Find where the given text appears and provide that cell's center as (X, Y) coordinate. 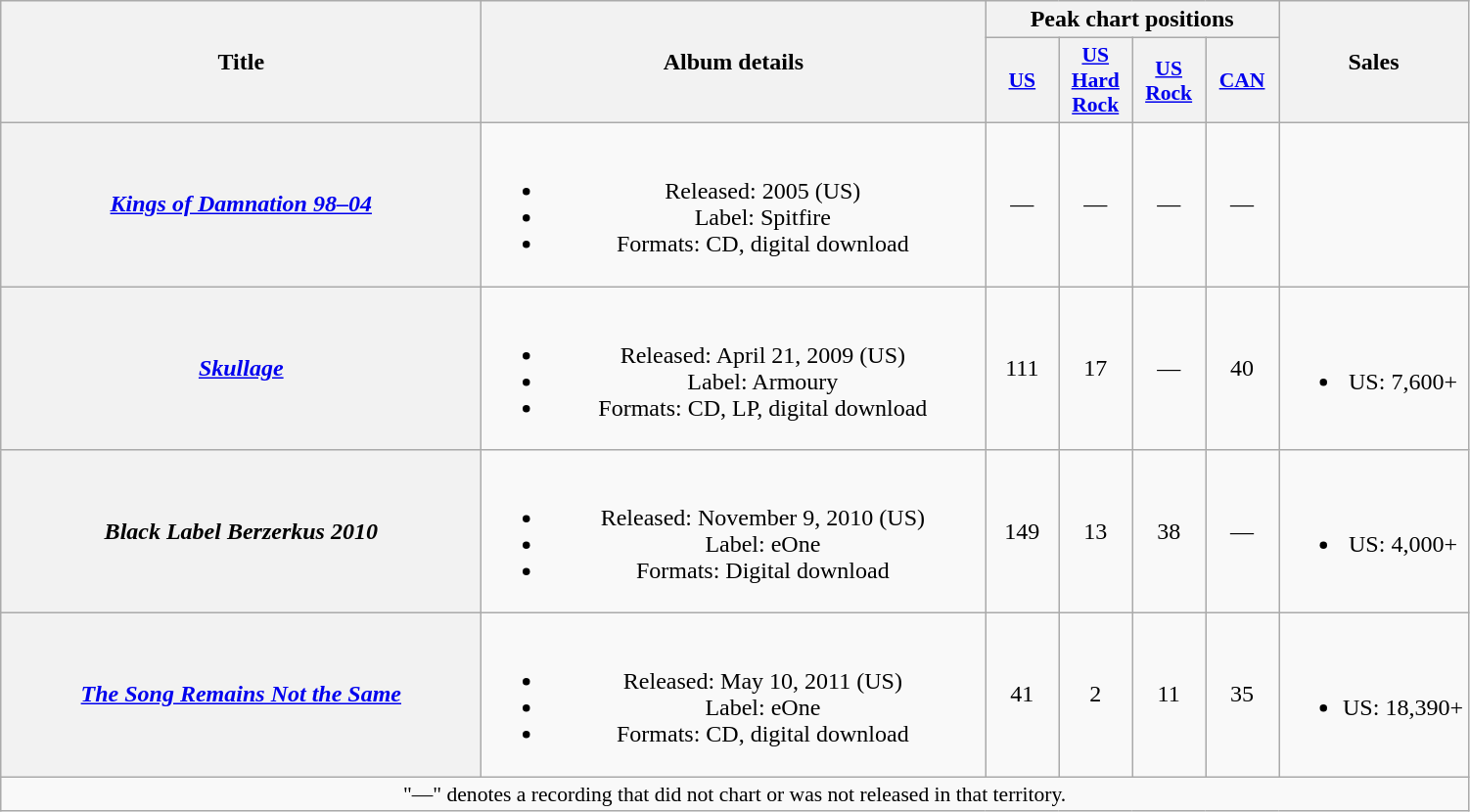
US (1022, 80)
The Song Remains Not the Same (241, 695)
41 (1022, 695)
35 (1243, 695)
Sales (1373, 63)
Black Label Berzerkus 2010 (241, 532)
Released: 2005 (US)Label: SpitfireFormats: CD, digital download (734, 203)
Kings of Damnation 98–04 (241, 203)
17 (1096, 368)
13 (1096, 532)
Title (241, 63)
Album details (734, 63)
Released: May 10, 2011 (US)Label: eOneFormats: CD, digital download (734, 695)
11 (1169, 695)
111 (1022, 368)
CAN (1243, 80)
"—" denotes a recording that did not chart or was not released in that territory. (735, 794)
Peak chart positions (1132, 20)
Released: April 21, 2009 (US)Label: ArmouryFormats: CD, LP, digital download (734, 368)
USHardRock (1096, 80)
38 (1169, 532)
2 (1096, 695)
Released: November 9, 2010 (US)Label: eOneFormats: Digital download (734, 532)
US: 4,000+ (1373, 532)
USRock (1169, 80)
US: 18,390+ (1373, 695)
US: 7,600+ (1373, 368)
40 (1243, 368)
149 (1022, 532)
Skullage (241, 368)
